Return [X, Y] of the center of cell containing provided text 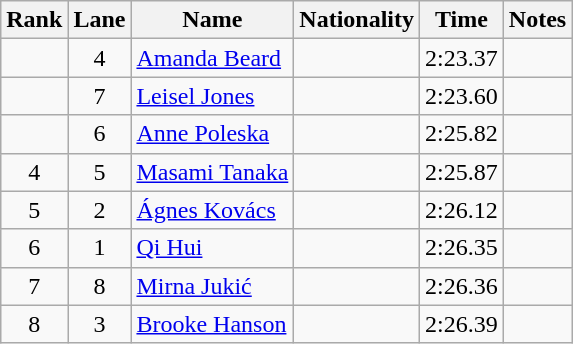
2:25.87 [462, 172]
Mirna Jukić [212, 286]
2:23.37 [462, 58]
2 [100, 210]
2:26.12 [462, 210]
Qi Hui [212, 248]
Brooke Hanson [212, 324]
2:26.36 [462, 286]
Leisel Jones [212, 96]
2:26.35 [462, 248]
1 [100, 248]
Amanda Beard [212, 58]
Time [462, 20]
2:23.60 [462, 96]
3 [100, 324]
2:26.39 [462, 324]
Name [212, 20]
Nationality [357, 20]
Lane [100, 20]
Anne Poleska [212, 134]
Rank [34, 20]
Ágnes Kovács [212, 210]
Notes [537, 20]
Masami Tanaka [212, 172]
2:25.82 [462, 134]
